Find where the given text appears and provide that cell's center as (x, y) coordinate. 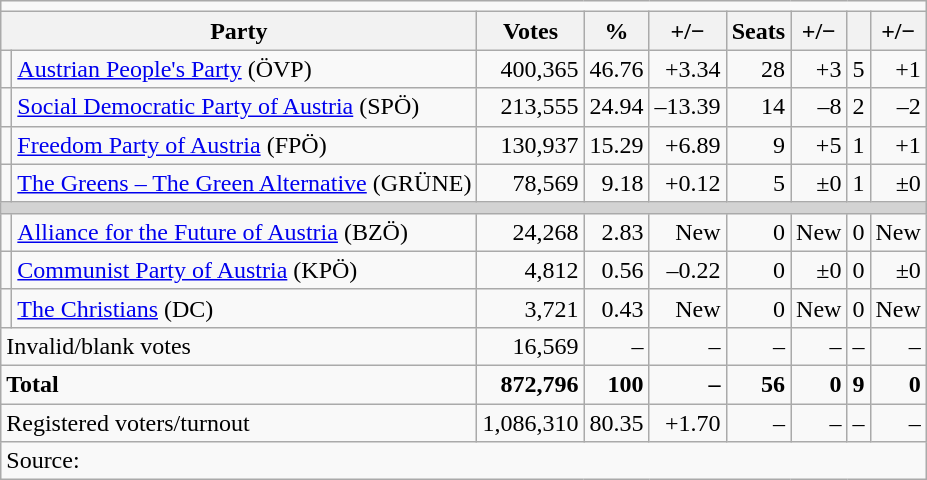
–2 (898, 107)
–8 (819, 107)
0.43 (616, 308)
4,812 (530, 270)
78,569 (530, 183)
+1.70 (688, 423)
2 (858, 107)
Total (239, 384)
2.83 (616, 232)
–13.39 (688, 107)
+3.34 (688, 69)
0.56 (616, 270)
Social Democratic Party of Austria (SPÖ) (244, 107)
Seats (758, 31)
Communist Party of Austria (KPÖ) (244, 270)
The Greens – The Green Alternative (GRÜNE) (244, 183)
Party (239, 31)
The Christians (DC) (244, 308)
Freedom Party of Austria (FPÖ) (244, 145)
56 (758, 384)
213,555 (530, 107)
1,086,310 (530, 423)
24,268 (530, 232)
Source: (464, 461)
+6.89 (688, 145)
Registered voters/turnout (239, 423)
80.35 (616, 423)
Invalid/blank votes (239, 346)
14 (758, 107)
872,796 (530, 384)
9.18 (616, 183)
+0.12 (688, 183)
400,365 (530, 69)
130,937 (530, 145)
24.94 (616, 107)
28 (758, 69)
Austrian People's Party (ÖVP) (244, 69)
100 (616, 384)
% (616, 31)
–0.22 (688, 270)
16,569 (530, 346)
46.76 (616, 69)
Votes (530, 31)
+3 (819, 69)
+5 (819, 145)
15.29 (616, 145)
Alliance for the Future of Austria (BZÖ) (244, 232)
3,721 (530, 308)
